Determine the [x, y] coordinate at the center of the cell enclosing the given text.  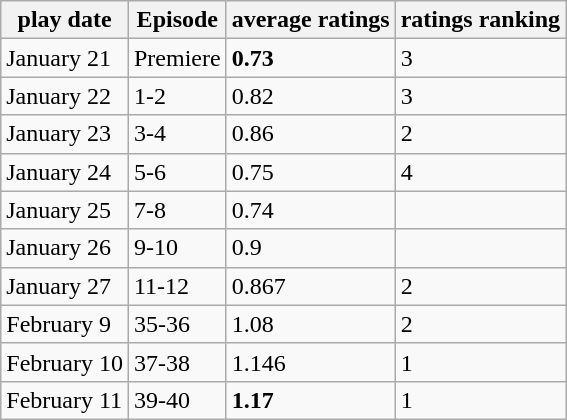
4 [480, 172]
Premiere [177, 58]
0.86 [310, 134]
Episode [177, 20]
35-36 [177, 324]
1.17 [310, 400]
37-38 [177, 362]
January 23 [65, 134]
February 11 [65, 400]
January 22 [65, 96]
11-12 [177, 286]
1.08 [310, 324]
1.146 [310, 362]
3-4 [177, 134]
0.82 [310, 96]
January 24 [65, 172]
play date [65, 20]
1-2 [177, 96]
January 21 [65, 58]
7-8 [177, 210]
0.73 [310, 58]
9-10 [177, 248]
5-6 [177, 172]
February 9 [65, 324]
ratings ranking [480, 20]
0.867 [310, 286]
0.74 [310, 210]
February 10 [65, 362]
January 26 [65, 248]
39-40 [177, 400]
average ratings [310, 20]
January 27 [65, 286]
0.75 [310, 172]
0.9 [310, 248]
January 25 [65, 210]
